For the text-containing cell, return its midpoint in [x, y] coordinate format. 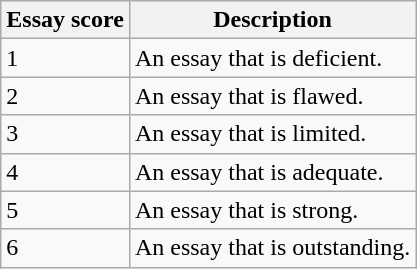
An essay that is strong. [272, 210]
6 [66, 248]
3 [66, 134]
An essay that is adequate. [272, 172]
An essay that is outstanding. [272, 248]
4 [66, 172]
An essay that is limited. [272, 134]
Essay score [66, 20]
An essay that is deficient. [272, 58]
Description [272, 20]
5 [66, 210]
1 [66, 58]
An essay that is flawed. [272, 96]
2 [66, 96]
